Extract the [x, y] coordinate from the center of the cell holding the provided text.  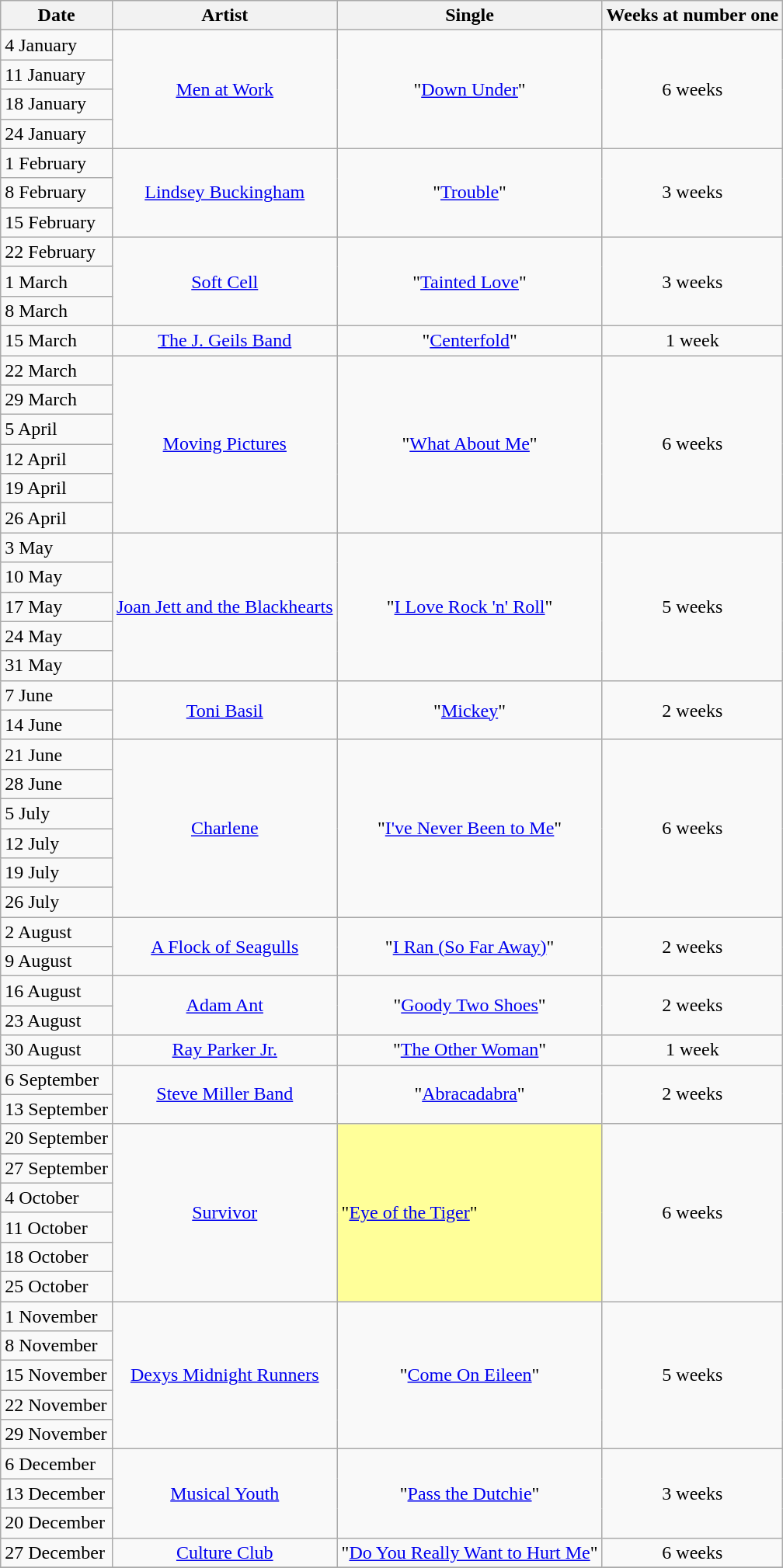
"Abracadabra" [469, 1094]
31 May [57, 666]
11 January [57, 75]
12 April [57, 459]
Men at Work [224, 89]
"Pass the Dutchie" [469, 1493]
"I've Never Been to Me" [469, 828]
5 April [57, 429]
"Come On Eileen" [469, 1375]
4 January [57, 45]
30 August [57, 1050]
24 January [57, 134]
1 March [57, 281]
27 September [57, 1168]
1 February [57, 163]
3 May [57, 548]
"Centerfold" [469, 340]
Soft Cell [224, 281]
8 November [57, 1346]
25 October [57, 1286]
10 May [57, 577]
26 July [57, 902]
28 June [57, 784]
13 September [57, 1109]
The J. Geils Band [224, 340]
12 July [57, 843]
19 July [57, 873]
7 June [57, 695]
"Do You Really Want to Hurt Me" [469, 1552]
4 October [57, 1198]
6 September [57, 1080]
14 June [57, 725]
22 February [57, 252]
27 December [57, 1552]
"Goody Two Shoes" [469, 1006]
17 May [57, 607]
"Down Under" [469, 89]
Artist [224, 16]
"What About Me" [469, 444]
15 November [57, 1375]
24 May [57, 636]
Steve Miller Band [224, 1094]
"Tainted Love" [469, 281]
A Flock of Seagulls [224, 947]
19 April [57, 488]
8 March [57, 311]
9 August [57, 961]
20 December [57, 1523]
15 February [57, 222]
Adam Ant [224, 1006]
Single [469, 16]
Lindsey Buckingham [224, 193]
Joan Jett and the Blackhearts [224, 607]
13 December [57, 1493]
Survivor [224, 1212]
22 November [57, 1405]
26 April [57, 518]
16 August [57, 991]
29 March [57, 400]
Date [57, 16]
"I Love Rock 'n' Roll" [469, 607]
8 February [57, 193]
15 March [57, 340]
"The Other Woman" [469, 1050]
Toni Basil [224, 710]
Moving Pictures [224, 444]
6 December [57, 1464]
1 November [57, 1316]
Charlene [224, 828]
29 November [57, 1434]
Weeks at number one [693, 16]
Musical Youth [224, 1493]
"Mickey" [469, 710]
21 June [57, 754]
11 October [57, 1227]
2 August [57, 932]
Dexys Midnight Runners [224, 1375]
20 September [57, 1139]
18 October [57, 1257]
Culture Club [224, 1552]
22 March [57, 370]
"I Ran (So Far Away)" [469, 947]
"Trouble" [469, 193]
18 January [57, 104]
5 July [57, 813]
Ray Parker Jr. [224, 1050]
"Eye of the Tiger" [469, 1212]
23 August [57, 1020]
